Identify which cell holds the provided text, then report its (x, y) central coordinate. 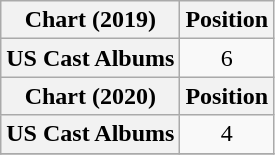
Chart (2019) (90, 20)
6 (227, 58)
Chart (2020) (90, 96)
4 (227, 134)
